Extract the [X, Y] coordinate from the center of the cell holding the provided text.  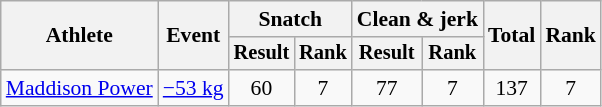
77 [387, 88]
Snatch [290, 19]
−53 kg [194, 88]
60 [262, 88]
Event [194, 36]
Total [512, 36]
Clean & jerk [418, 19]
Maddison Power [80, 88]
137 [512, 88]
Athlete [80, 36]
